For the text-containing cell, return its midpoint in (x, y) coordinate format. 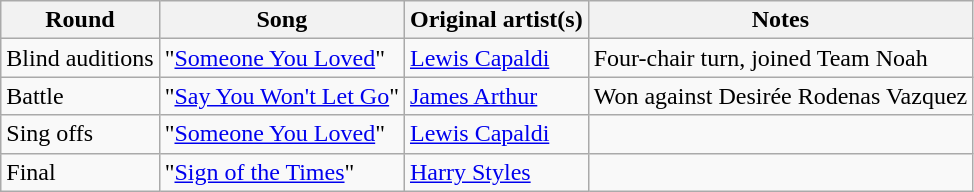
Original artist(s) (496, 20)
Sing offs (80, 134)
Final (80, 172)
Song (282, 20)
Blind auditions (80, 58)
James Arthur (496, 96)
"Say You Won't Let Go" (282, 96)
Round (80, 20)
Harry Styles (496, 172)
Notes (780, 20)
"Sign of the Times" (282, 172)
Four-chair turn, joined Team Noah (780, 58)
Won against Desirée Rodenas Vazquez (780, 96)
Battle (80, 96)
